Scan for the cell matching the given text and deliver its [X, Y] coordinate at center. 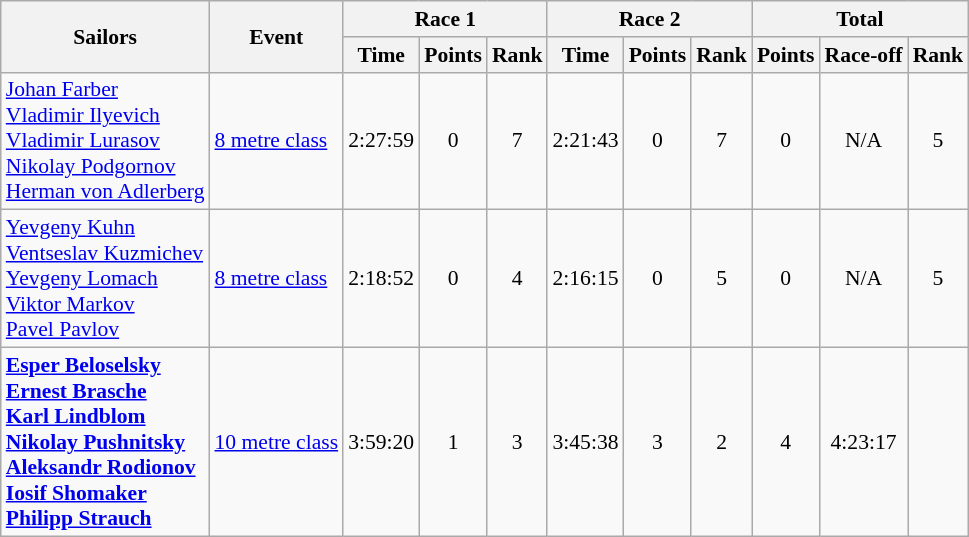
Race 1 [445, 19]
Yevgeny Kuhn Ventseslav Kuzmichev Yevgeny Lomach Viktor Markov Pavel Pavlov [106, 279]
3:59:20 [381, 442]
Race-off [864, 55]
2:27:59 [381, 141]
10 metre class [277, 442]
2:16:15 [585, 279]
Total [860, 19]
Sailors [106, 36]
Race 2 [649, 19]
Event [277, 36]
Johan Farber Vladimir Ilyevich Vladimir Lurasov Nikolay Podgornov Herman von Adlerberg [106, 141]
2:18:52 [381, 279]
3:45:38 [585, 442]
2 [722, 442]
4:23:17 [864, 442]
2:21:43 [585, 141]
1 [453, 442]
Esper Beloselsky Ernest Brasche Karl Lindblom Nikolay Pushnitsky Aleksandr Rodionov Iosif Shomaker Philipp Strauch [106, 442]
